Return the (x, y) coordinate for the center point of the cell that contains the specified text.  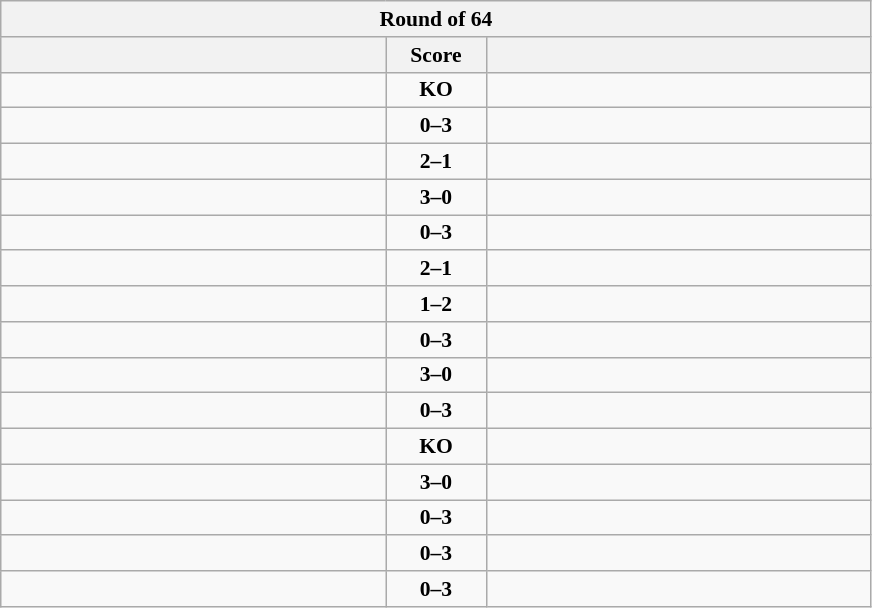
1–2 (436, 304)
Round of 64 (436, 19)
Score (436, 55)
